Return (X, Y) of the center of cell containing provided text 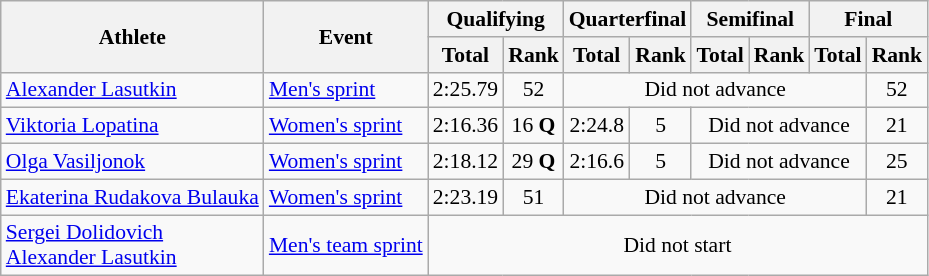
2:24.8 (597, 126)
Olga Vasiljonok (132, 162)
Men's team sprint (346, 246)
Semifinal (750, 19)
Quarterfinal (628, 19)
29 Q (534, 162)
2:16.6 (597, 162)
Ekaterina Rudakova Bulauka (132, 197)
Did not start (678, 246)
Qualifying (496, 19)
51 (534, 197)
2:25.79 (466, 90)
Sergei Dolidovich Alexander Lasutkin (132, 246)
2:16.36 (466, 126)
Event (346, 36)
Men's sprint (346, 90)
2:18.12 (466, 162)
2:23.19 (466, 197)
Viktoria Lopatina (132, 126)
16 Q (534, 126)
Alexander Lasutkin (132, 90)
Athlete (132, 36)
25 (898, 162)
Final (868, 19)
